Return the [X, Y] coordinate for the center point of the cell that contains the specified text.  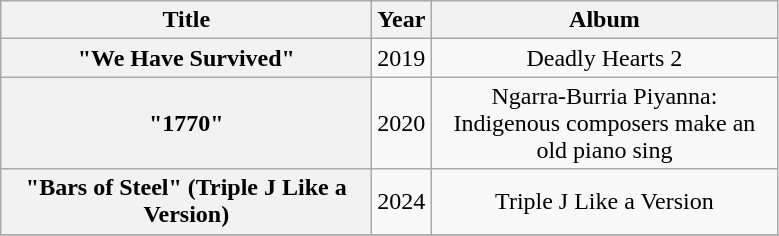
2024 [402, 202]
"1770" [186, 123]
Title [186, 20]
Ngarra-Burria Piyanna: Indigenous composers make an old piano sing [604, 123]
Album [604, 20]
"We Have Survived" [186, 58]
Triple J Like a Version [604, 202]
Year [402, 20]
"Bars of Steel" (Triple J Like a Version) [186, 202]
Deadly Hearts 2 [604, 58]
2019 [402, 58]
2020 [402, 123]
